Search for the cell housing the specified text and yield its (X, Y) center coordinate. 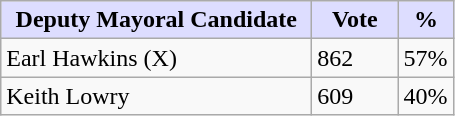
57% (426, 58)
609 (355, 96)
Deputy Mayoral Candidate (156, 20)
40% (426, 96)
Earl Hawkins (X) (156, 58)
% (426, 20)
Vote (355, 20)
862 (355, 58)
Keith Lowry (156, 96)
